Determine the [x, y] coordinate at the center of the cell enclosing the given text.  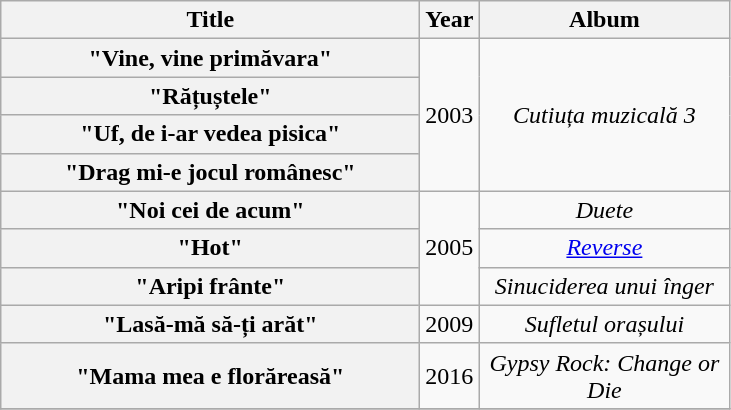
Sinuciderea unui înger [604, 286]
2003 [450, 115]
"Hot" [210, 248]
"Rățuștele" [210, 96]
Gypsy Rock: Change or Die [604, 376]
Duete [604, 210]
Reverse [604, 248]
"Drag mi-e jocul românesc" [210, 172]
2016 [450, 376]
Year [450, 20]
Album [604, 20]
Sufletul orașului [604, 324]
"Vine, vine primăvara" [210, 58]
2009 [450, 324]
"Aripi frânte" [210, 286]
"Noi cei de acum" [210, 210]
Title [210, 20]
"Uf, de i-ar vedea pisica" [210, 134]
Cutiuța muzicală 3 [604, 115]
"Lasă-mă să-ți arăt" [210, 324]
"Mama mea e florăreasă" [210, 376]
2005 [450, 248]
